Detect which cell encompasses the target text, then output its (x, y) center coordinate. 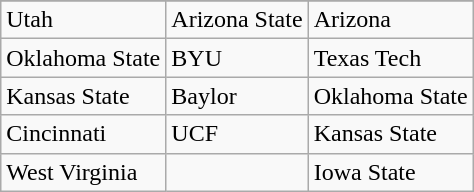
Cincinnati (84, 134)
Arizona (390, 20)
Utah (84, 20)
Texas Tech (390, 58)
Iowa State (390, 172)
BYU (237, 58)
Arizona State (237, 20)
West Virginia (84, 172)
Baylor (237, 96)
UCF (237, 134)
